Identify which cell holds the provided text, then report its [X, Y] central coordinate. 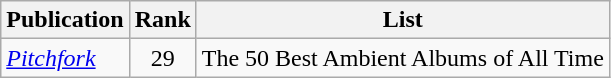
29 [162, 58]
Publication [65, 20]
List [402, 20]
Rank [162, 20]
The 50 Best Ambient Albums of All Time [402, 58]
Pitchfork [65, 58]
